Find where the given text appears and provide that cell's center as (x, y) coordinate. 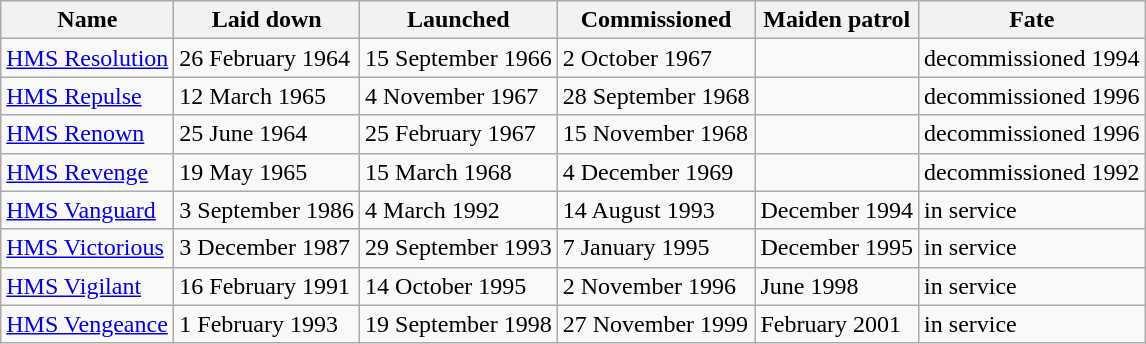
decommissioned 1992 (1032, 172)
29 September 1993 (459, 248)
decommissioned 1994 (1032, 58)
June 1998 (837, 286)
HMS Vigilant (88, 286)
15 September 1966 (459, 58)
14 October 1995 (459, 286)
HMS Vengeance (88, 324)
15 March 1968 (459, 172)
3 September 1986 (267, 210)
Name (88, 20)
19 September 1998 (459, 324)
Maiden patrol (837, 20)
Fate (1032, 20)
25 February 1967 (459, 134)
HMS Repulse (88, 96)
4 December 1969 (656, 172)
14 August 1993 (656, 210)
26 February 1964 (267, 58)
4 March 1992 (459, 210)
25 June 1964 (267, 134)
27 November 1999 (656, 324)
7 January 1995 (656, 248)
2 November 1996 (656, 286)
2 October 1967 (656, 58)
28 September 1968 (656, 96)
1 February 1993 (267, 324)
HMS Victorious (88, 248)
Laid down (267, 20)
HMS Renown (88, 134)
16 February 1991 (267, 286)
15 November 1968 (656, 134)
Launched (459, 20)
HMS Vanguard (88, 210)
December 1995 (837, 248)
12 March 1965 (267, 96)
February 2001 (837, 324)
December 1994 (837, 210)
19 May 1965 (267, 172)
Commissioned (656, 20)
HMS Resolution (88, 58)
3 December 1987 (267, 248)
HMS Revenge (88, 172)
4 November 1967 (459, 96)
